Determine the [x, y] coordinate at the center of the cell enclosing the given text.  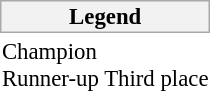
Legend [105, 16]
